Capture the cell that displays the provided text and extract its [x, y] central coordinate. 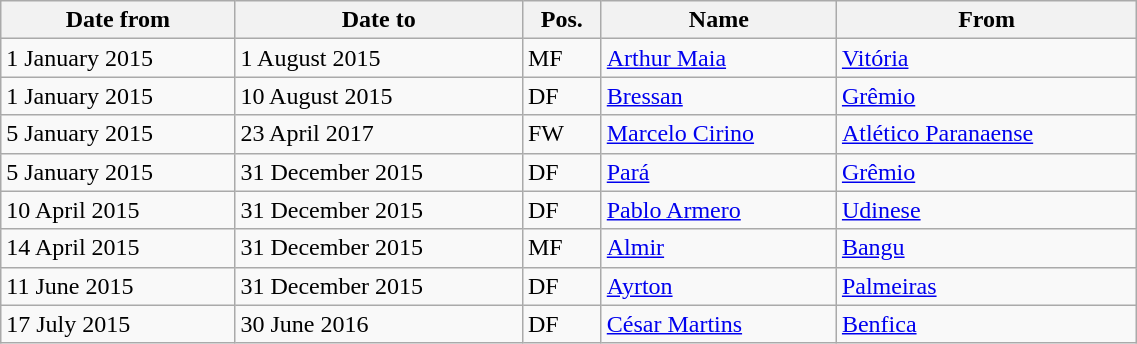
1 August 2015 [379, 58]
23 April 2017 [379, 134]
Udinese [986, 210]
FW [562, 134]
Pos. [562, 20]
Pablo Armero [718, 210]
From [986, 20]
Arthur Maia [718, 58]
14 April 2015 [118, 248]
Almir [718, 248]
11 June 2015 [118, 286]
Atlético Paranaense [986, 134]
Palmeiras [986, 286]
30 June 2016 [379, 324]
Bangu [986, 248]
17 July 2015 [118, 324]
Marcelo Cirino [718, 134]
Pará [718, 172]
10 April 2015 [118, 210]
Date from [118, 20]
Vitória [986, 58]
10 August 2015 [379, 96]
Bressan [718, 96]
Ayrton [718, 286]
Name [718, 20]
Benfica [986, 324]
Date to [379, 20]
César Martins [718, 324]
